For the text-containing cell, return its midpoint in (X, Y) coordinate format. 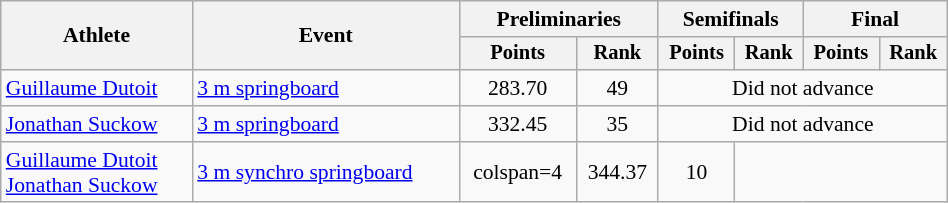
Event (326, 36)
Preliminaries (558, 19)
332.45 (518, 124)
Guillaume Dutoit Jonathan Suckow (97, 172)
3 m synchro springboard (326, 172)
Final (875, 19)
35 (617, 124)
colspan=4 (518, 172)
Semifinals (730, 19)
Athlete (97, 36)
283.70 (518, 88)
Guillaume Dutoit (97, 88)
344.37 (617, 172)
49 (617, 88)
Jonathan Suckow (97, 124)
10 (696, 172)
